Scan for the cell matching the given text and deliver its (x, y) coordinate at center. 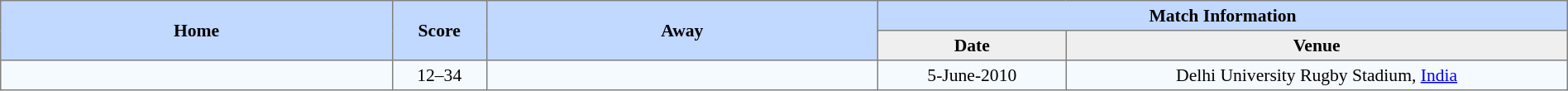
Delhi University Rugby Stadium, India (1317, 75)
12–34 (439, 75)
5-June-2010 (973, 75)
Home (197, 31)
Venue (1317, 45)
Away (682, 31)
Score (439, 31)
Date (973, 45)
Match Information (1223, 16)
